Search for the cell housing the specified text and yield its (x, y) center coordinate. 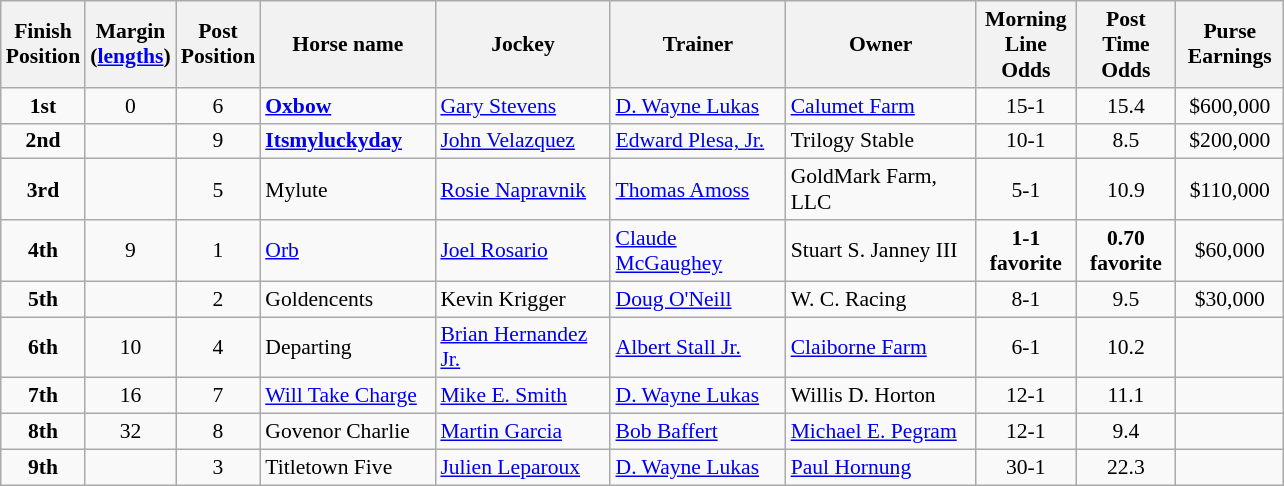
5 (218, 190)
2 (218, 299)
5th (43, 299)
11.1 (1126, 396)
10.9 (1126, 190)
Will Take Charge (348, 396)
1 (218, 250)
GoldMark Farm, LLC (881, 190)
Kevin Krigger (522, 299)
6-1 (1026, 348)
Margin (lengths) (130, 44)
Mike E. Smith (522, 396)
Julien Leparoux (522, 467)
22.3 (1126, 467)
Stuart S. Janney III (881, 250)
9.5 (1126, 299)
10 (130, 348)
Edward Plesa, Jr. (698, 141)
$60,000 (1230, 250)
Oxbow (348, 106)
8th (43, 432)
Itsmyluckyday (348, 141)
John Velazquez (522, 141)
16 (130, 396)
Finish Position (43, 44)
9.4 (1126, 432)
Purse Earnings (1230, 44)
Trainer (698, 44)
Owner (881, 44)
Departing (348, 348)
4 (218, 348)
$600,000 (1230, 106)
$30,000 (1230, 299)
7 (218, 396)
Govenor Charlie (348, 432)
30-1 (1026, 467)
1-1 favorite (1026, 250)
Calumet Farm (881, 106)
2nd (43, 141)
Brian Hernandez Jr. (522, 348)
Willis D. Horton (881, 396)
Titletown Five (348, 467)
5-1 (1026, 190)
Rosie Napravnik (522, 190)
6th (43, 348)
W. C. Racing (881, 299)
4th (43, 250)
Claude McGaughey (698, 250)
3 (218, 467)
9th (43, 467)
$200,000 (1230, 141)
Orb (348, 250)
10-1 (1026, 141)
1st (43, 106)
3rd (43, 190)
Goldencents (348, 299)
8.5 (1126, 141)
$110,000 (1230, 190)
Gary Stevens (522, 106)
15-1 (1026, 106)
10.2 (1126, 348)
8-1 (1026, 299)
Trilogy Stable (881, 141)
0 (130, 106)
Mylute (348, 190)
Joel Rosario (522, 250)
Martin Garcia (522, 432)
Albert Stall Jr. (698, 348)
Horse name (348, 44)
Thomas Amoss (698, 190)
Paul Hornung (881, 467)
32 (130, 432)
Michael E. Pegram (881, 432)
Bob Baffert (698, 432)
Jockey (522, 44)
15.4 (1126, 106)
0.70 favorite (1126, 250)
Claiborne Farm (881, 348)
6 (218, 106)
Doug O'Neill (698, 299)
8 (218, 432)
Post Time Odds (1126, 44)
Post Position (218, 44)
Morning Line Odds (1026, 44)
7th (43, 396)
